From the cell containing the given text, extract its center point as [x, y] coordinate. 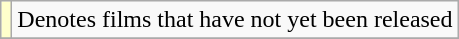
Denotes films that have not yet been released [235, 20]
